Search for the cell housing the specified text and yield its (x, y) center coordinate. 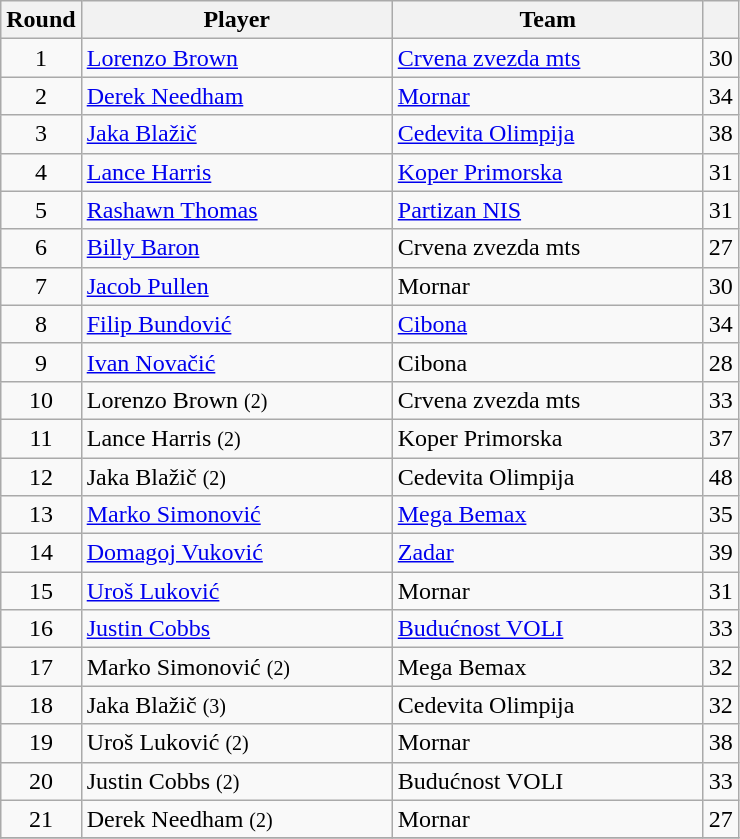
Domagoj Vuković (236, 553)
Rashawn Thomas (236, 210)
Lorenzo Brown (236, 58)
Ivan Novačić (236, 362)
16 (41, 629)
35 (720, 515)
Filip Bundović (236, 324)
11 (41, 438)
Marko Simonović (2) (236, 667)
17 (41, 667)
19 (41, 743)
9 (41, 362)
Player (236, 20)
Justin Cobbs (236, 629)
20 (41, 781)
Partizan NIS (548, 210)
Zadar (548, 553)
37 (720, 438)
Lance Harris (236, 172)
15 (41, 591)
Lance Harris (2) (236, 438)
Jaka Blažič (236, 134)
7 (41, 286)
Derek Needham (236, 96)
Jacob Pullen (236, 286)
Team (548, 20)
Uroš Luković (2) (236, 743)
Billy Baron (236, 248)
Lorenzo Brown (2) (236, 400)
6 (41, 248)
14 (41, 553)
28 (720, 362)
8 (41, 324)
3 (41, 134)
21 (41, 819)
39 (720, 553)
4 (41, 172)
10 (41, 400)
12 (41, 477)
Round (41, 20)
48 (720, 477)
Derek Needham (2) (236, 819)
2 (41, 96)
18 (41, 705)
Justin Cobbs (2) (236, 781)
Jaka Blažič (2) (236, 477)
Uroš Luković (236, 591)
13 (41, 515)
1 (41, 58)
Marko Simonović (236, 515)
5 (41, 210)
Jaka Blažič (3) (236, 705)
